Scan for the cell matching the given text and deliver its [x, y] coordinate at center. 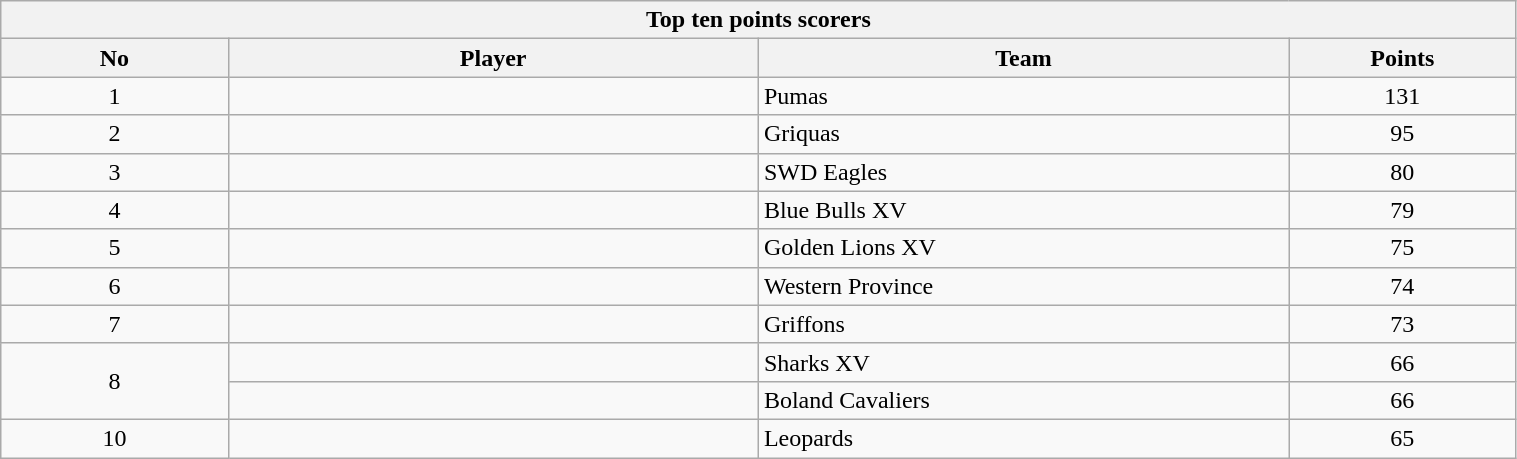
Golden Lions XV [1023, 248]
73 [1402, 324]
Boland Cavaliers [1023, 400]
No [114, 58]
8 [114, 381]
Blue Bulls XV [1023, 210]
Top ten points scorers [758, 20]
80 [1402, 172]
131 [1402, 96]
SWD Eagles [1023, 172]
Points [1402, 58]
95 [1402, 134]
Player [493, 58]
65 [1402, 438]
Griquas [1023, 134]
74 [1402, 286]
4 [114, 210]
6 [114, 286]
79 [1402, 210]
Sharks XV [1023, 362]
7 [114, 324]
2 [114, 134]
75 [1402, 248]
3 [114, 172]
1 [114, 96]
5 [114, 248]
Pumas [1023, 96]
Leopards [1023, 438]
Western Province [1023, 286]
Griffons [1023, 324]
Team [1023, 58]
10 [114, 438]
